Search for the cell housing the specified text and yield its (X, Y) center coordinate. 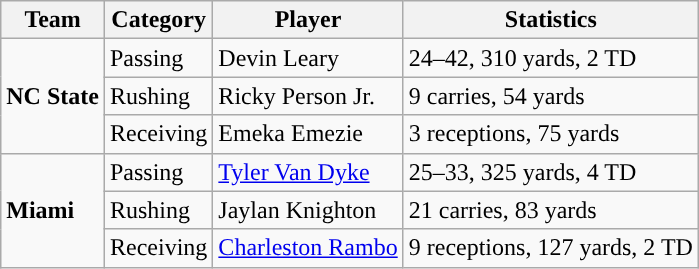
9 receptions, 127 yards, 2 TD (550, 248)
24–42, 310 yards, 2 TD (550, 58)
25–33, 325 yards, 4 TD (550, 172)
Tyler Van Dyke (308, 172)
21 carries, 83 yards (550, 210)
Team (53, 20)
Miami (53, 210)
Charleston Rambo (308, 248)
Devin Leary (308, 58)
Emeka Emezie (308, 134)
Ricky Person Jr. (308, 96)
9 carries, 54 yards (550, 96)
NC State (53, 96)
3 receptions, 75 yards (550, 134)
Category (158, 20)
Statistics (550, 20)
Player (308, 20)
Jaylan Knighton (308, 210)
